From the cell containing the given text, extract its center point as (x, y) coordinate. 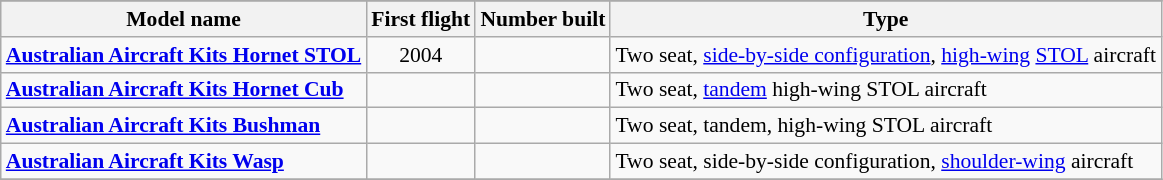
2004 (420, 55)
Number built (542, 19)
Model name (184, 19)
Australian Aircraft Kits Bushman (184, 126)
First flight (420, 19)
Two seat, side-by-side configuration, shoulder-wing aircraft (886, 162)
Australian Aircraft Kits Hornet Cub (184, 90)
Type (886, 19)
Two seat, tandem high-wing STOL aircraft (886, 90)
Australian Aircraft Kits Hornet STOL (184, 55)
Australian Aircraft Kits Wasp (184, 162)
Two seat, tandem, high-wing STOL aircraft (886, 126)
Two seat, side-by-side configuration, high-wing STOL aircraft (886, 55)
